Scan for the cell matching the given text and deliver its (x, y) coordinate at center. 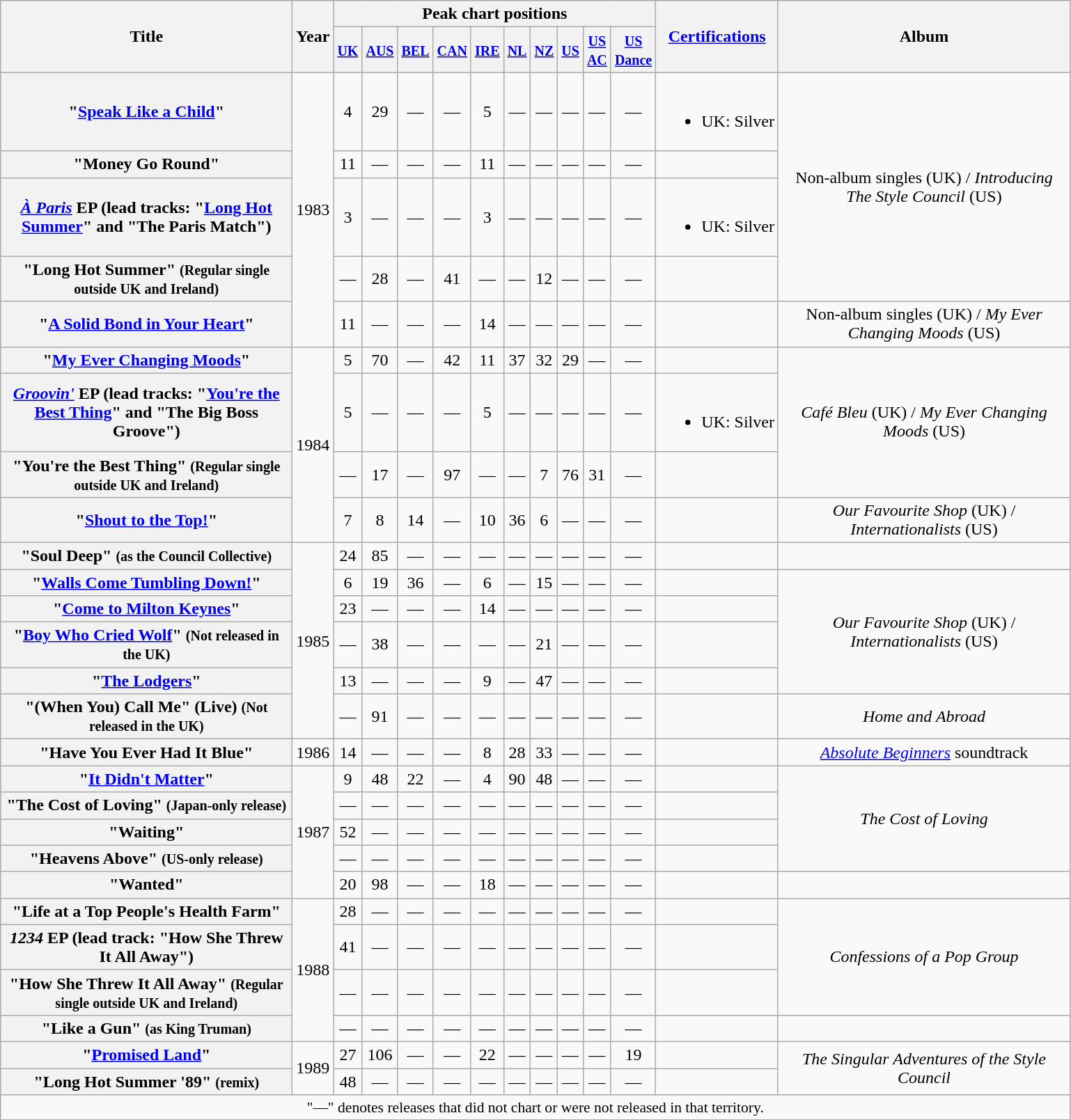
"How She Threw It All Away" (Regular single outside UK and Ireland) (146, 993)
27 (348, 1055)
97 (452, 475)
"Life at a Top People's Health Farm" (146, 911)
À Paris EP (lead tracks: "Long Hot Summer" and "The Paris Match") (146, 217)
1988 (313, 970)
NZ (545, 50)
1986 (313, 752)
12 (545, 278)
USAC (597, 50)
"Have You Ever Had It Blue" (146, 752)
1985 (313, 640)
1234 EP (lead track: "How She Threw It All Away") (146, 947)
"Heavens Above" (US-only release) (146, 858)
Album (923, 36)
UK (348, 50)
90 (517, 779)
Certifications (717, 36)
106 (380, 1055)
38 (380, 645)
"Long Hot Summer '89" (remix) (146, 1081)
Title (146, 36)
17 (380, 475)
1984 (313, 444)
"(When You) Call Me" (Live) (Not released in the UK) (146, 717)
21 (545, 645)
Absolute Beginners soundtrack (923, 752)
Confessions of a Pop Group (923, 956)
37 (517, 360)
13 (348, 681)
BEL (415, 50)
NL (517, 50)
Year (313, 36)
CAN (452, 50)
"Shout to the Top!" (146, 519)
47 (545, 681)
"My Ever Changing Moods" (146, 360)
32 (545, 360)
AUS (380, 50)
Non-album singles (UK) / My Ever Changing Moods (US) (923, 324)
IRE (487, 50)
31 (597, 475)
US (571, 50)
"Walls Come Tumbling Down!" (146, 583)
"Like a Gun" (as King Truman) (146, 1028)
"Wanted" (146, 885)
"The Cost of Loving" (Japan-only release) (146, 805)
33 (545, 752)
"Come to Milton Keynes" (146, 609)
"Money Go Round" (146, 164)
1983 (313, 210)
1989 (313, 1068)
"The Lodgers" (146, 681)
"A Solid Bond in Your Heart" (146, 324)
"Long Hot Summer" (Regular single outside UK and Ireland) (146, 278)
"Speak Like a Child" (146, 111)
USDance (633, 50)
Non-album singles (UK) / Introducing The Style Council (US) (923, 187)
"Waiting" (146, 832)
Café Bleu (UK) / My Ever Changing Moods (US) (923, 422)
70 (380, 360)
Home and Abroad (923, 717)
15 (545, 583)
10 (487, 519)
"Boy Who Cried Wolf" (Not released in the UK) (146, 645)
76 (571, 475)
18 (487, 885)
Groovin' EP (lead tracks: "You're the Best Thing" and "The Big Boss Groove") (146, 412)
52 (348, 832)
23 (348, 609)
The Cost of Loving (923, 819)
20 (348, 885)
"Promised Land" (146, 1055)
91 (380, 717)
"Soul Deep" (as the Council Collective) (146, 555)
42 (452, 360)
85 (380, 555)
Peak chart positions (494, 14)
24 (348, 555)
"It Didn't Matter" (146, 779)
The Singular Adventures of the Style Council (923, 1068)
98 (380, 885)
"You're the Best Thing" (Regular single outside UK and Ireland) (146, 475)
1987 (313, 832)
"—" denotes releases that did not chart or were not released in that territory. (535, 1107)
